Detect which cell encompasses the target text, then output its (X, Y) center coordinate. 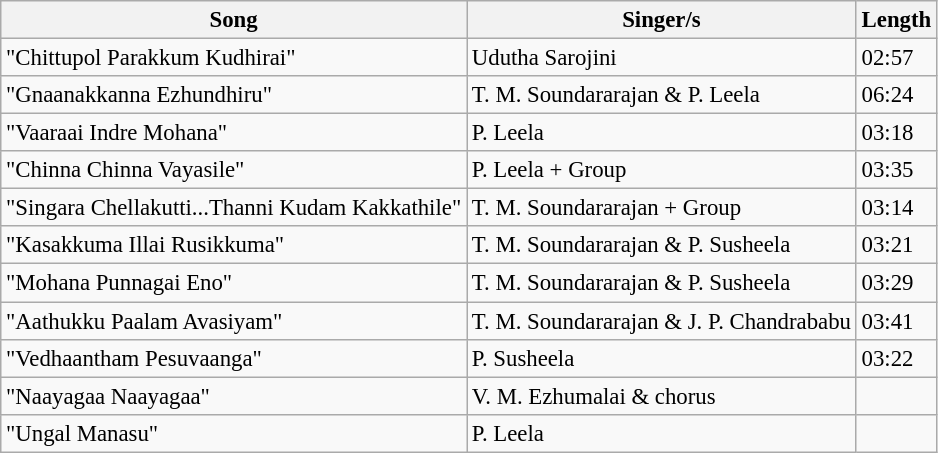
03:35 (896, 170)
T. M. Soundararajan & P. Leela (661, 95)
T. M. Soundararajan & J. P. Chandrababu (661, 321)
Length (896, 20)
Song (234, 20)
03:14 (896, 208)
V. M. Ezhumalai & chorus (661, 396)
P. Susheela (661, 358)
02:57 (896, 58)
03:21 (896, 245)
03:18 (896, 133)
"Naayagaa Naayagaa" (234, 396)
06:24 (896, 95)
"Mohana Punnagai Eno" (234, 283)
"Vedhaantham Pesuvaanga" (234, 358)
03:29 (896, 283)
Udutha Sarojini (661, 58)
"Chittupol Parakkum Kudhirai" (234, 58)
03:41 (896, 321)
Singer/s (661, 20)
"Chinna Chinna Vayasile" (234, 170)
"Vaaraai Indre Mohana" (234, 133)
"Kasakkuma Illai Rusikkuma" (234, 245)
03:22 (896, 358)
"Singara Chellakutti...Thanni Kudam Kakkathile" (234, 208)
"Gnaanakkanna Ezhundhiru" (234, 95)
T. M. Soundararajan + Group (661, 208)
"Ungal Manasu" (234, 433)
P. Leela + Group (661, 170)
"Aathukku Paalam Avasiyam" (234, 321)
